Return (x, y) of the center of cell containing provided text 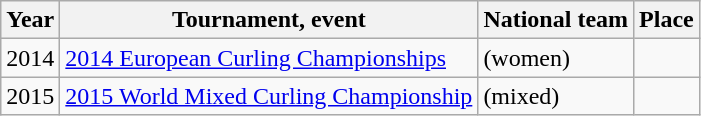
(women) (556, 58)
National team (556, 20)
2014 (30, 58)
Tournament, event (269, 20)
2015 World Mixed Curling Championship (269, 96)
Year (30, 20)
2015 (30, 96)
2014 European Curling Championships (269, 58)
(mixed) (556, 96)
Place (667, 20)
